Identify which cell holds the provided text, then report its (X, Y) central coordinate. 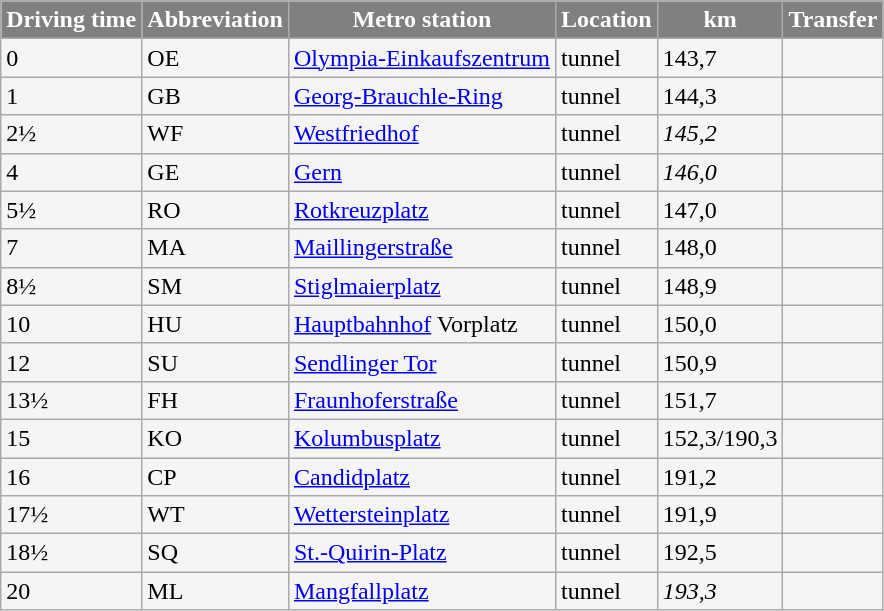
146,0 (720, 172)
Abbreviation (216, 20)
147,0 (720, 210)
Rotkreuzplatz (422, 210)
Mangfallplatz (422, 591)
1 (72, 96)
191,9 (720, 515)
191,2 (720, 477)
FH (216, 400)
143,7 (720, 58)
Transfer (833, 20)
km (720, 20)
Olympia-Einkaufszentrum (422, 58)
Georg-Brauchle-Ring (422, 96)
152,3/190,3 (720, 438)
145,2 (720, 134)
Metro station (422, 20)
148,9 (720, 286)
OE (216, 58)
13½ (72, 400)
Location (606, 20)
18½ (72, 553)
16 (72, 477)
0 (72, 58)
GB (216, 96)
192,5 (720, 553)
Gern (422, 172)
RO (216, 210)
Hauptbahnhof Vorplatz (422, 324)
150,0 (720, 324)
Maillingerstraße (422, 248)
193,3 (720, 591)
150,9 (720, 362)
8½ (72, 286)
5½ (72, 210)
ML (216, 591)
2½ (72, 134)
Westfriedhof (422, 134)
10 (72, 324)
20 (72, 591)
144,3 (720, 96)
148,0 (720, 248)
7 (72, 248)
17½ (72, 515)
CP (216, 477)
Stiglmaierplatz (422, 286)
4 (72, 172)
SQ (216, 553)
Wettersteinplatz (422, 515)
SM (216, 286)
Kolumbusplatz (422, 438)
St.-Quirin-Platz (422, 553)
15 (72, 438)
151,7 (720, 400)
Driving time (72, 20)
WF (216, 134)
HU (216, 324)
MA (216, 248)
Sendlinger Tor (422, 362)
Candidplatz (422, 477)
WT (216, 515)
12 (72, 362)
Fraunhoferstraße (422, 400)
GE (216, 172)
KO (216, 438)
SU (216, 362)
